From the cell containing the given text, extract its center point as [X, Y] coordinate. 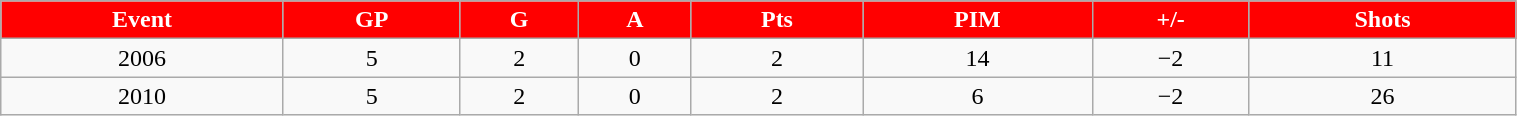
+/- [1170, 20]
14 [978, 58]
Pts [776, 20]
G [519, 20]
11 [1382, 58]
6 [978, 96]
Shots [1382, 20]
2010 [142, 96]
A [634, 20]
GP [372, 20]
2006 [142, 58]
Event [142, 20]
26 [1382, 96]
PIM [978, 20]
